Search for the cell housing the specified text and yield its (x, y) center coordinate. 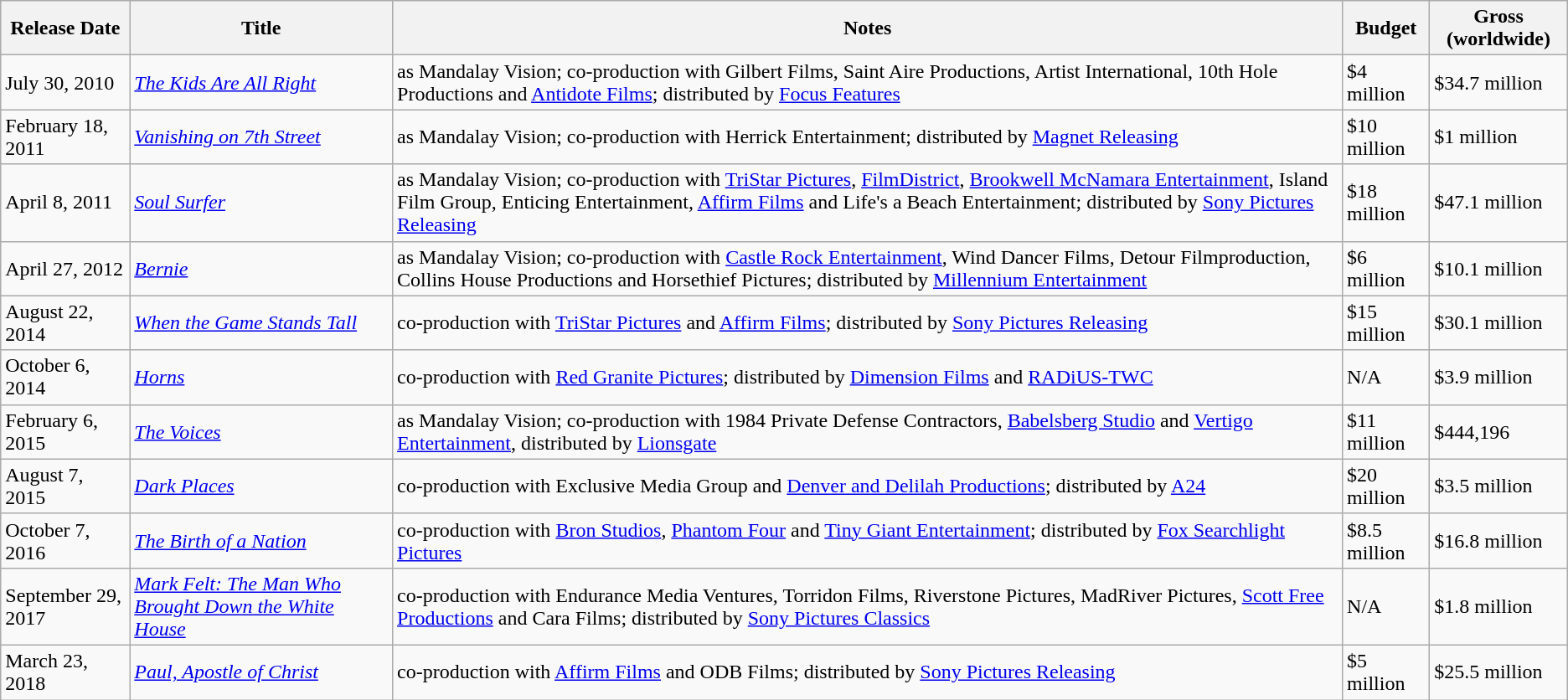
$10.1 million (1499, 268)
March 23, 2018 (65, 672)
Mark Felt: The Man Who Brought Down the White House (261, 606)
$4 million (1386, 82)
$1.8 million (1499, 606)
$18 million (1386, 203)
April 27, 2012 (65, 268)
$3.5 million (1499, 486)
October 7, 2016 (65, 541)
as Mandalay Vision; co-production with Herrick Entertainment; distributed by Magnet Releasing (868, 137)
$30.1 million (1499, 323)
September 29, 2017 (65, 606)
The Birth of a Nation (261, 541)
co-production with TriStar Pictures and Affirm Films; distributed by Sony Pictures Releasing (868, 323)
July 30, 2010 (65, 82)
co-production with Red Granite Pictures; distributed by Dimension Films and RADiUS-TWC (868, 377)
$47.1 million (1499, 203)
$5 million (1386, 672)
$6 million (1386, 268)
Paul, Apostle of Christ (261, 672)
$34.7 million (1499, 82)
Horns (261, 377)
Title (261, 28)
August 22, 2014 (65, 323)
co-production with Exclusive Media Group and Denver and Delilah Productions; distributed by A24 (868, 486)
$10 million (1386, 137)
as Mandalay Vision; co-production with 1984 Private Defense Contractors, Babelsberg Studio and Vertigo Entertainment, distributed by Lionsgate (868, 432)
$3.9 million (1499, 377)
co-production with Bron Studios, Phantom Four and Tiny Giant Entertainment; distributed by Fox Searchlight Pictures (868, 541)
$15 million (1386, 323)
August 7, 2015 (65, 486)
February 18, 2011 (65, 137)
co-production with Affirm Films and ODB Films; distributed by Sony Pictures Releasing (868, 672)
April 8, 2011 (65, 203)
October 6, 2014 (65, 377)
Dark Places (261, 486)
$25.5 million (1499, 672)
February 6, 2015 (65, 432)
Soul Surfer (261, 203)
Release Date (65, 28)
$11 million (1386, 432)
Gross (worldwide) (1499, 28)
Budget (1386, 28)
Bernie (261, 268)
When the Game Stands Tall (261, 323)
Notes (868, 28)
The Kids Are All Right (261, 82)
$444,196 (1499, 432)
$1 million (1499, 137)
The Voices (261, 432)
$8.5 million (1386, 541)
Vanishing on 7th Street (261, 137)
$16.8 million (1499, 541)
$20 million (1386, 486)
